Extract the [X, Y] coordinate from the center of the cell holding the provided text.  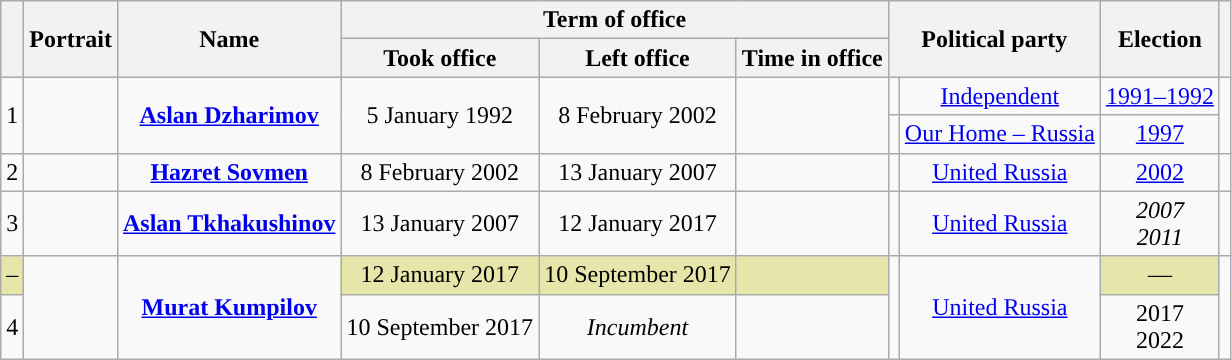
Murat Kumpilov [228, 308]
Independent [1000, 96]
20172022 [1160, 326]
Our Home – Russia [1000, 134]
– [12, 275]
Took office [440, 58]
Portrait [71, 39]
5 January 1992 [440, 115]
20072011 [1160, 224]
1997 [1160, 134]
Left office [638, 58]
— [1160, 275]
Aslan Tkhakushinov [228, 224]
Election [1160, 39]
2 [12, 172]
1 [12, 115]
Term of office [614, 20]
Incumbent [638, 326]
Hazret Sovmen [228, 172]
Political party [994, 39]
3 [12, 224]
Name [228, 39]
Time in office [812, 58]
Aslan Dzharimov [228, 115]
4 [12, 326]
2002 [1160, 172]
1991–1992 [1160, 96]
